Capture the cell that displays the provided text and extract its (x, y) central coordinate. 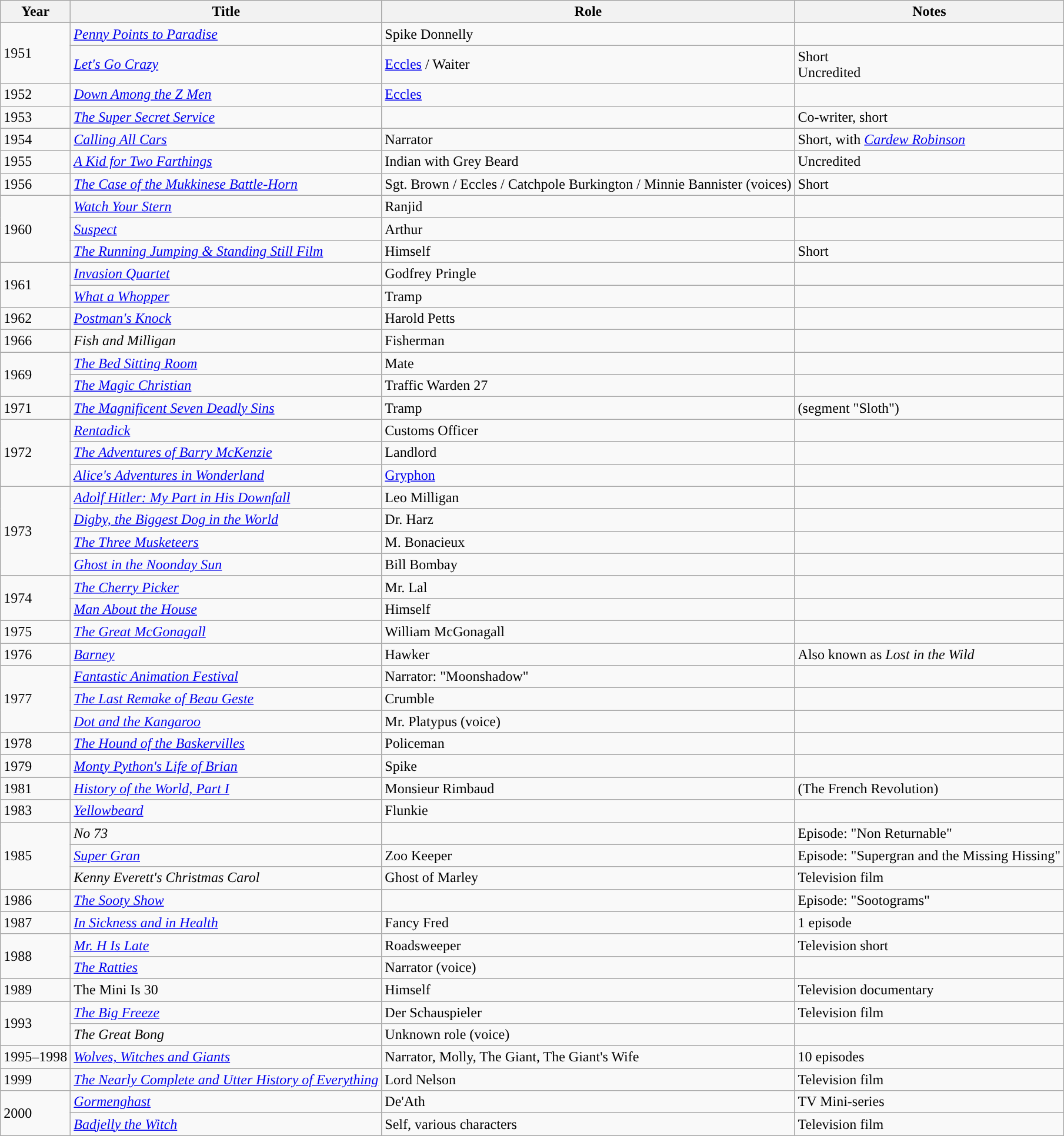
Role (588, 12)
1989 (35, 990)
Der Schauspieler (588, 1012)
1954 (35, 139)
Leo Milligan (588, 497)
Fish and Milligan (226, 341)
The Three Musketeers (226, 542)
Ghost in the Noonday Sun (226, 564)
Rentadick (226, 430)
Invasion Quartet (226, 273)
The Big Freeze (226, 1012)
Barney (226, 654)
Lord Nelson (588, 1080)
Bill Bombay (588, 564)
1969 (35, 375)
Indian with Grey Beard (588, 162)
Godfrey Pringle (588, 273)
Harold Petts (588, 319)
What a Whopper (226, 296)
Narrator, Molly, The Giant, The Giant's Wife (588, 1057)
The Great McGonagall (226, 632)
1962 (35, 319)
Notes (929, 12)
Let's Go Crazy (226, 65)
1988 (35, 956)
Mate (588, 363)
1976 (35, 654)
1973 (35, 531)
Narrator: "Moonshadow" (588, 677)
Television short (929, 945)
Dr. Harz (588, 520)
(The French Revolution) (929, 788)
Man About the House (226, 609)
Crumble (588, 699)
The Last Remake of Beau Geste (226, 699)
Uncredited (929, 162)
1993 (35, 1023)
Mr. Platypus (voice) (588, 721)
The Hound of the Baskervilles (226, 744)
1985 (35, 856)
Fantastic Animation Festival (226, 677)
De'Ath (588, 1102)
1953 (35, 117)
Calling All Cars (226, 139)
1987 (35, 923)
Year (35, 12)
The Adventures of Barry McKenzie (226, 453)
Adolf Hitler: My Part in His Downfall (226, 497)
Gryphon (588, 475)
Gormenghast (226, 1102)
Policeman (588, 744)
TV Mini-series (929, 1102)
1955 (35, 162)
1966 (35, 341)
Unknown role (voice) (588, 1035)
1975 (35, 632)
1983 (35, 811)
Sgt. Brown / Eccles / Catchpole Burkington / Minnie Bannister (voices) (588, 184)
1979 (35, 766)
Super Gran (226, 856)
The Case of the Mukkinese Battle-Horn (226, 184)
Episode: "Non Returnable" (929, 833)
Kenny Everett's Christmas Carol (226, 878)
A Kid for Two Farthings (226, 162)
Customs Officer (588, 430)
History of the World, Part I (226, 788)
William McGonagall (588, 632)
Wolves, Witches and Giants (226, 1057)
The Sooty Show (226, 900)
Ghost of Marley (588, 878)
(segment "Sloth") (929, 408)
Postman's Knock (226, 319)
Digby, the Biggest Dog in the World (226, 520)
1978 (35, 744)
No 73 (226, 833)
1974 (35, 598)
2000 (35, 1113)
Fisherman (588, 341)
The Nearly Complete and Utter History of Everything (226, 1080)
1952 (35, 95)
Mr. Lal (588, 587)
The Magnificent Seven Deadly Sins (226, 408)
10 episodes (929, 1057)
Watch Your Stern (226, 206)
Self, various characters (588, 1124)
1999 (35, 1080)
Ranjid (588, 206)
In Sickness and in Health (226, 923)
ShortUncredited (929, 65)
Arthur (588, 229)
1972 (35, 453)
Hawker (588, 654)
Suspect (226, 229)
1960 (35, 229)
Alice's Adventures in Wonderland (226, 475)
1995–1998 (35, 1057)
Short, with Cardew Robinson (929, 139)
1956 (35, 184)
Narrator (588, 139)
1977 (35, 699)
The Cherry Picker (226, 587)
The Great Bong (226, 1035)
Mr. H Is Late (226, 945)
The Bed Sitting Room (226, 363)
Roadsweeper (588, 945)
The Mini Is 30 (226, 990)
Zoo Keeper (588, 856)
Flunkie (588, 811)
M. Bonacieux (588, 542)
Monsieur Rimbaud (588, 788)
Narrator (voice) (588, 967)
Co-writer, short (929, 117)
1971 (35, 408)
Monty Python's Life of Brian (226, 766)
Title (226, 12)
Eccles (588, 95)
Yellowbeard (226, 811)
Episode: "Supergran and the Missing Hissing" (929, 856)
Also known as Lost in the Wild (929, 654)
Dot and the Kangaroo (226, 721)
1 episode (929, 923)
The Super Secret Service (226, 117)
Eccles / Waiter (588, 65)
Spike Donnelly (588, 34)
Episode: "Sootograms" (929, 900)
Badjelly the Witch (226, 1124)
Penny Points to Paradise (226, 34)
Traffic Warden 27 (588, 386)
1986 (35, 900)
1951 (35, 53)
Fancy Fred (588, 923)
1961 (35, 285)
The Running Jumping & Standing Still Film (226, 251)
Landlord (588, 453)
The Magic Christian (226, 386)
Spike (588, 766)
The Ratties (226, 967)
Television documentary (929, 990)
1981 (35, 788)
Down Among the Z Men (226, 95)
